Capture the cell that displays the provided text and extract its (x, y) central coordinate. 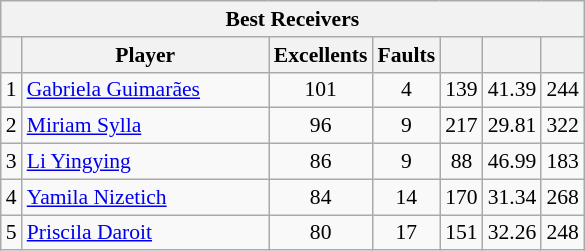
Yamila Nizetich (146, 197)
101 (321, 90)
139 (462, 90)
Gabriela Guimarães (146, 90)
248 (562, 233)
Faults (406, 55)
2 (12, 126)
80 (321, 233)
31.34 (512, 197)
1 (12, 90)
244 (562, 90)
Miriam Sylla (146, 126)
217 (462, 126)
84 (321, 197)
183 (562, 162)
17 (406, 233)
268 (562, 197)
3 (12, 162)
Player (146, 55)
5 (12, 233)
151 (462, 233)
96 (321, 126)
322 (562, 126)
Li Yingying (146, 162)
Priscila Daroit (146, 233)
32.26 (512, 233)
46.99 (512, 162)
41.39 (512, 90)
14 (406, 197)
88 (462, 162)
29.81 (512, 126)
Excellents (321, 55)
86 (321, 162)
170 (462, 197)
Best Receivers (292, 19)
